Output the [x, y] coordinate of the center of the cell containing the given text.  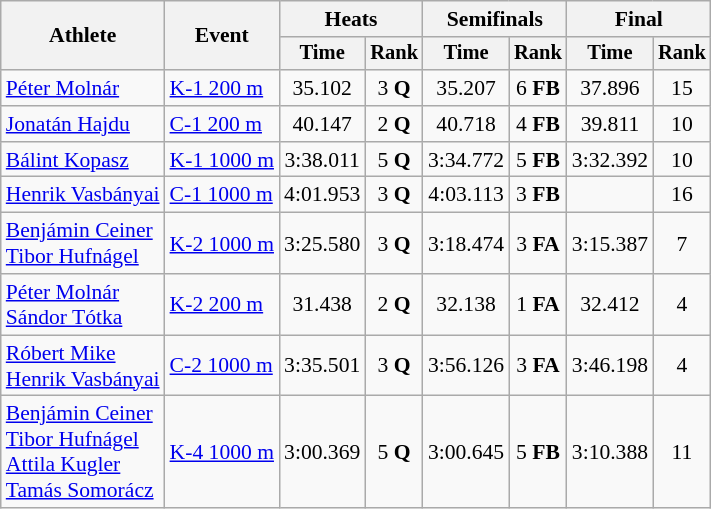
K-1 200 m [222, 88]
4 FB [538, 124]
37.896 [610, 88]
3:46.198 [610, 366]
40.718 [466, 124]
3:00.645 [466, 452]
Péter Molnár [83, 88]
Final [639, 19]
3:32.392 [610, 160]
1 FA [538, 304]
6 FB [538, 88]
4:03.113 [466, 195]
31.438 [322, 304]
Jonatán Hajdu [83, 124]
3:34.772 [466, 160]
K-4 1000 m [222, 452]
39.811 [610, 124]
3:38.011 [322, 160]
Event [222, 36]
Henrik Vasbányai [83, 195]
3:10.388 [610, 452]
15 [682, 88]
Róbert MikeHenrik Vasbányai [83, 366]
C-1 1000 m [222, 195]
3:00.369 [322, 452]
Semifinals [495, 19]
K-1 1000 m [222, 160]
7 [682, 244]
K-2 1000 m [222, 244]
C-1 200 m [222, 124]
3 FB [538, 195]
K-2 200 m [222, 304]
3:18.474 [466, 244]
Benjámin CeinerTibor HufnágelAttila KuglerTamás Somorácz [83, 452]
Heats [351, 19]
3:25.580 [322, 244]
3:15.387 [610, 244]
32.412 [610, 304]
16 [682, 195]
Péter MolnárSándor Tótka [83, 304]
Bálint Kopasz [83, 160]
C-2 1000 m [222, 366]
Athlete [83, 36]
3:56.126 [466, 366]
Benjámin CeinerTibor Hufnágel [83, 244]
11 [682, 452]
35.207 [466, 88]
35.102 [322, 88]
3:35.501 [322, 366]
4:01.953 [322, 195]
32.138 [466, 304]
40.147 [322, 124]
